Output the (x, y) coordinate of the center of the cell containing the given text.  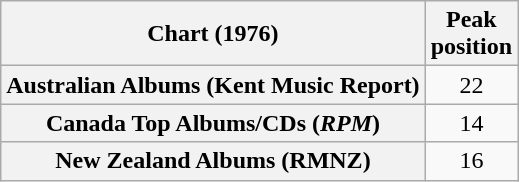
22 (471, 85)
14 (471, 123)
Chart (1976) (213, 34)
Canada Top Albums/CDs (RPM) (213, 123)
16 (471, 161)
New Zealand Albums (RMNZ) (213, 161)
Peakposition (471, 34)
Australian Albums (Kent Music Report) (213, 85)
